Return the [x, y] coordinate for the center point of the cell that contains the specified text.  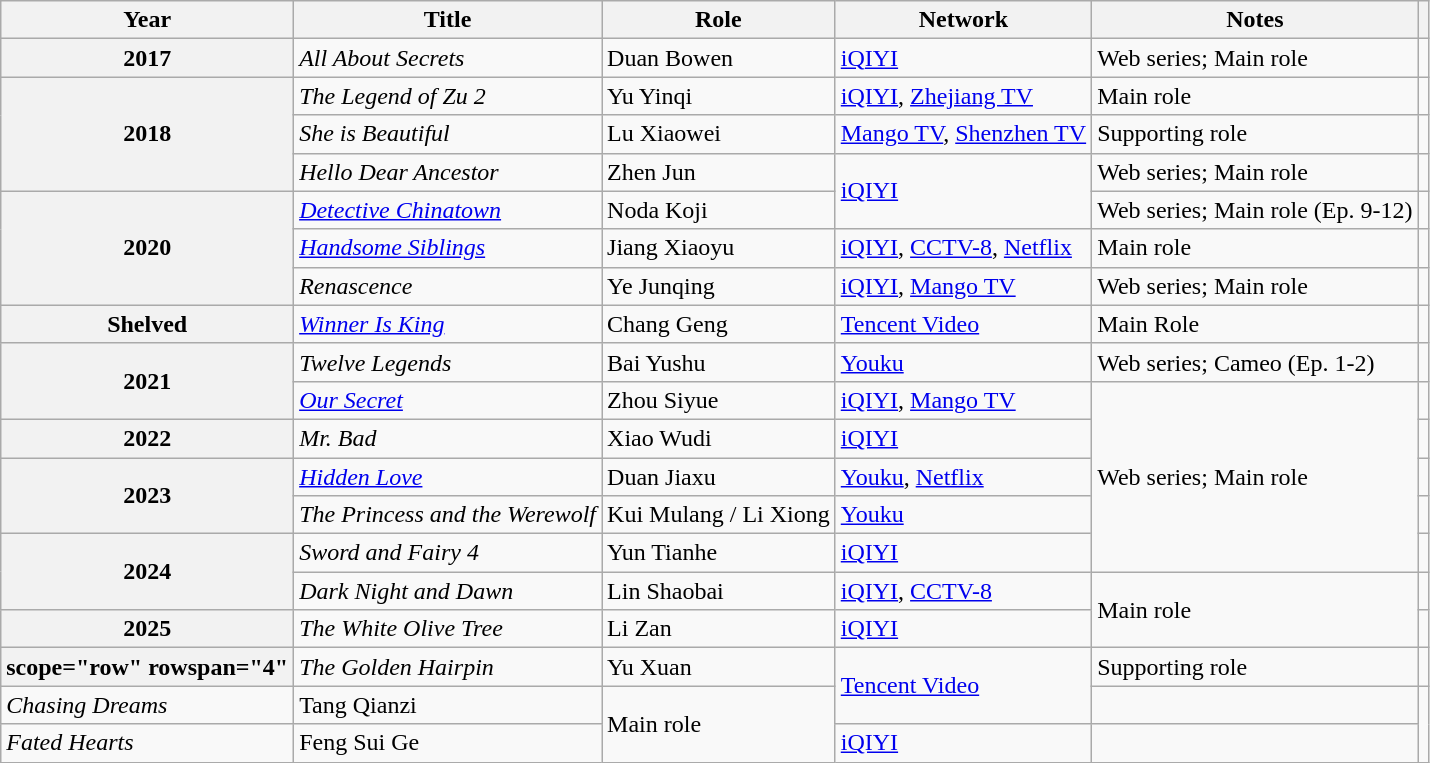
Web series; Main role (Ep. 9-12) [1255, 210]
Shelved [148, 324]
2021 [148, 381]
The Legend of Zu 2 [448, 96]
Xiao Wudi [719, 438]
Kui Mulang / Li Xiong [719, 515]
Yu Xuan [719, 667]
Lu Xiaowei [719, 134]
Renascence [448, 286]
2017 [148, 58]
Role [719, 20]
Network [963, 20]
The White Olive Tree [448, 629]
Zhou Siyue [719, 400]
Lin Shaobai [719, 591]
Dark Night and Dawn [448, 591]
Twelve Legends [448, 362]
Detective Chinatown [448, 210]
Main Role [1255, 324]
Winner Is King [448, 324]
The Princess and the Werewolf [448, 515]
iQIYI, Zhejiang TV [963, 96]
Sword and Fairy 4 [448, 553]
Tang Qianzi [448, 705]
Yun Tianhe [719, 553]
Mr. Bad [448, 438]
Fated Hearts [148, 743]
Bai Yushu [719, 362]
Notes [1255, 20]
Our Secret [448, 400]
Chasing Dreams [148, 705]
Feng Sui Ge [448, 743]
All About Secrets [448, 58]
Hello Dear Ancestor [448, 172]
Duan Bowen [719, 58]
Mango TV, Shenzhen TV [963, 134]
2018 [148, 134]
2020 [148, 248]
2025 [148, 629]
iQIYI, CCTV-8 [963, 591]
Ye Junqing [719, 286]
scope="row" rowspan="4" [148, 667]
Duan Jiaxu [719, 477]
2024 [148, 572]
She is Beautiful [448, 134]
Handsome Siblings [448, 248]
Zhen Jun [719, 172]
Year [148, 20]
2023 [148, 496]
2022 [148, 438]
Hidden Love [448, 477]
Jiang Xiaoyu [719, 248]
Youku, Netflix [963, 477]
Noda Koji [719, 210]
Title [448, 20]
Yu Yinqi [719, 96]
The Golden Hairpin [448, 667]
Chang Geng [719, 324]
Web series; Cameo (Ep. 1-2) [1255, 362]
iQIYI, CCTV-8, Netflix [963, 248]
Li Zan [719, 629]
